Scan for the cell matching the given text and deliver its (X, Y) coordinate at center. 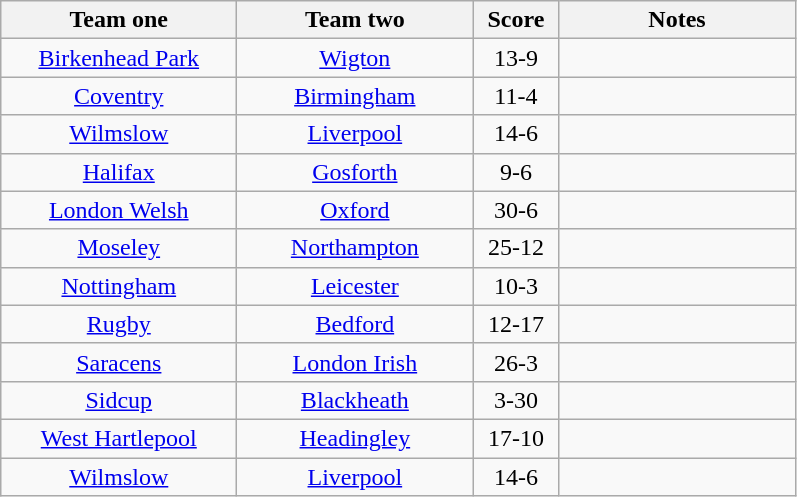
17-10 (516, 438)
Oxford (355, 210)
Halifax (119, 172)
12-17 (516, 324)
London Irish (355, 362)
West Hartlepool (119, 438)
9-6 (516, 172)
3-30 (516, 400)
Rugby (119, 324)
Wigton (355, 58)
Nottingham (119, 286)
Team one (119, 20)
30-6 (516, 210)
Leicester (355, 286)
Score (516, 20)
Blackheath (355, 400)
Gosforth (355, 172)
Birmingham (355, 96)
13-9 (516, 58)
London Welsh (119, 210)
10-3 (516, 286)
Coventry (119, 96)
11-4 (516, 96)
26-3 (516, 362)
Saracens (119, 362)
Headingley (355, 438)
Moseley (119, 248)
Birkenhead Park (119, 58)
Bedford (355, 324)
25-12 (516, 248)
Sidcup (119, 400)
Notes (677, 20)
Team two (355, 20)
Northampton (355, 248)
